Find where the given text appears and provide that cell's center as (X, Y) coordinate. 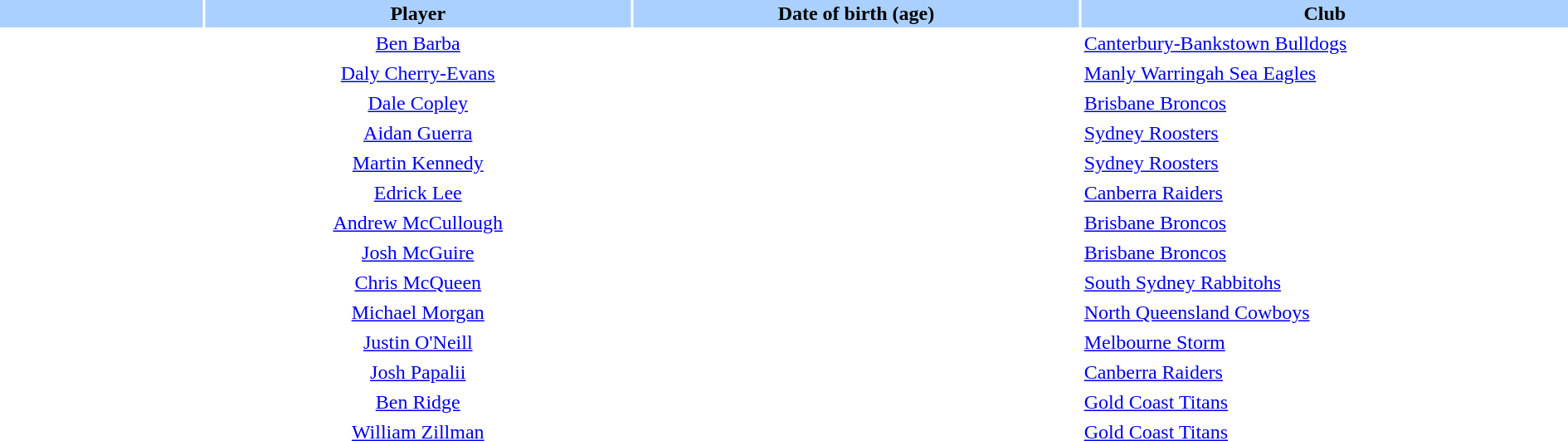
Melbourne Storm (1325, 342)
Dale Copley (418, 103)
Josh McGuire (418, 252)
Canterbury-Bankstown Bulldogs (1325, 43)
Date of birth (age) (856, 13)
Club (1325, 13)
Andrew McCullough (418, 223)
Gold Coast Titans (1325, 402)
Michael Morgan (418, 312)
Edrick Lee (418, 193)
Chris McQueen (418, 282)
Josh Papalii (418, 372)
Ben Ridge (418, 402)
Martin Kennedy (418, 163)
North Queensland Cowboys (1325, 312)
Player (418, 13)
Manly Warringah Sea Eagles (1325, 73)
Ben Barba (418, 43)
Aidan Guerra (418, 133)
Justin O'Neill (418, 342)
Daly Cherry-Evans (418, 73)
South Sydney Rabbitohs (1325, 282)
